Find where the given text appears and provide that cell's center as (X, Y) coordinate. 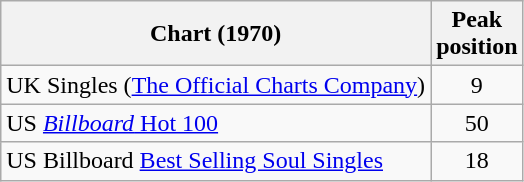
Peakposition (477, 34)
Chart (1970) (216, 34)
UK Singles (The Official Charts Company) (216, 85)
US Billboard Hot 100 (216, 123)
50 (477, 123)
18 (477, 161)
US Billboard Best Selling Soul Singles (216, 161)
9 (477, 85)
